Locate the cell with the specified text and output its (X, Y) center coordinate. 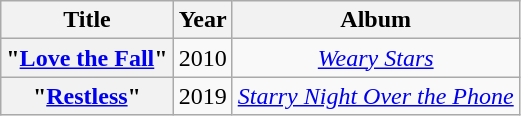
"Love the Fall" (87, 58)
"Restless" (87, 96)
2019 (202, 96)
2010 (202, 58)
Year (202, 20)
Starry Night Over the Phone (376, 96)
Title (87, 20)
Album (376, 20)
Weary Stars (376, 58)
